Identify which cell holds the provided text, then report its [X, Y] central coordinate. 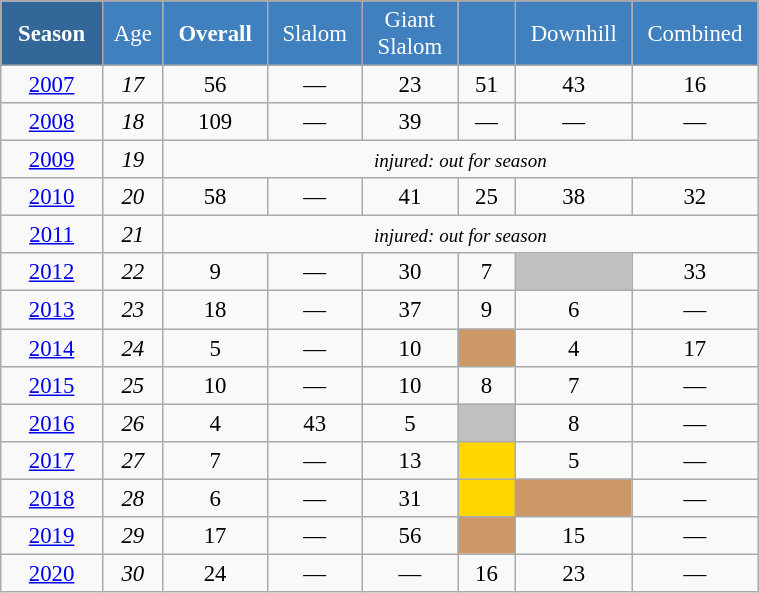
2019 [52, 536]
33 [695, 273]
Overall [215, 34]
2015 [52, 385]
26 [132, 423]
109 [215, 122]
39 [410, 122]
38 [574, 197]
58 [215, 197]
13 [410, 460]
2014 [52, 348]
2020 [52, 573]
31 [410, 498]
2013 [52, 310]
2008 [52, 122]
27 [132, 460]
2011 [52, 235]
19 [132, 160]
2017 [52, 460]
Age [132, 34]
22 [132, 273]
2016 [52, 423]
2007 [52, 85]
Season [52, 34]
32 [695, 197]
37 [410, 310]
Combined [695, 34]
15 [574, 536]
2009 [52, 160]
28 [132, 498]
29 [132, 536]
GiantSlalom [410, 34]
2018 [52, 498]
Downhill [574, 34]
Slalom [314, 34]
2010 [52, 197]
51 [487, 85]
20 [132, 197]
41 [410, 197]
21 [132, 235]
2012 [52, 273]
